Extract the (x, y) coordinate from the center of the cell holding the provided text.  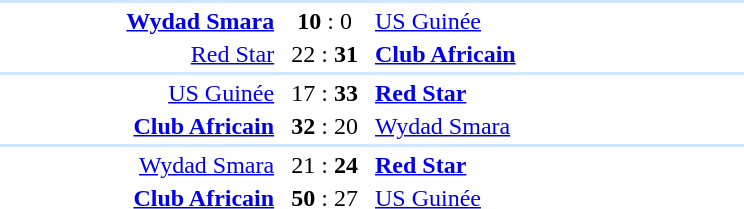
22 : 31 (325, 54)
10 : 0 (325, 21)
32 : 20 (325, 126)
21 : 24 (325, 165)
17 : 33 (325, 93)
